Extract the [X, Y] coordinate from the center of the cell holding the provided text.  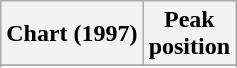
Chart (1997) [72, 34]
Peakposition [189, 34]
